Identify which cell holds the provided text, then report its [x, y] central coordinate. 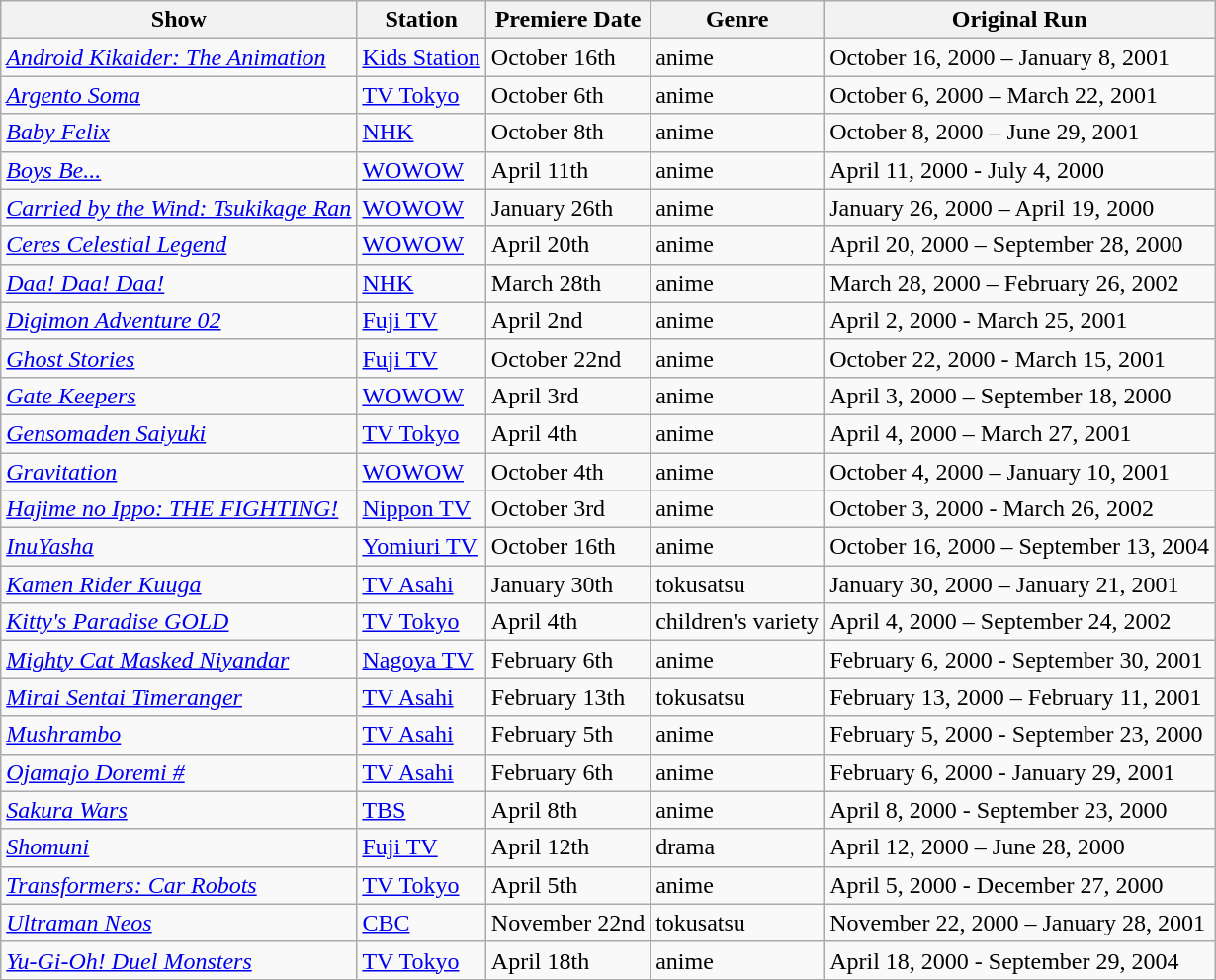
October 6, 2000 – March 22, 2001 [1020, 95]
Carried by the Wind: Tsukikage Ran [179, 208]
October 16, 2000 – September 13, 2004 [1020, 547]
April 2nd [567, 320]
April 20, 2000 – September 28, 2000 [1020, 245]
February 13, 2000 – February 11, 2001 [1020, 697]
drama [738, 847]
February 5th [567, 735]
Shomuni [179, 847]
October 6th [567, 95]
Original Run [1020, 20]
March 28th [567, 283]
Mushrambo [179, 735]
April 5th [567, 885]
April 8th [567, 810]
October 22, 2000 - March 15, 2001 [1020, 358]
children's variety [738, 622]
January 26th [567, 208]
April 8, 2000 - September 23, 2000 [1020, 810]
October 16, 2000 – January 8, 2001 [1020, 57]
CBC [421, 923]
Genre [738, 20]
Ojamajo Doremi # [179, 772]
April 12, 2000 – June 28, 2000 [1020, 847]
April 4, 2000 – September 24, 2002 [1020, 622]
Baby Felix [179, 133]
October 8, 2000 – June 29, 2001 [1020, 133]
Ultraman Neos [179, 923]
Argento Soma [179, 95]
Ghost Stories [179, 358]
Yu-Gi-Oh! Duel Monsters [179, 960]
Transformers: Car Robots [179, 885]
Gensomaden Saiyuki [179, 433]
February 6, 2000 - September 30, 2001 [1020, 660]
Boys Be... [179, 170]
Kids Station [421, 57]
April 20th [567, 245]
Hajime no Ippo: THE FIGHTING! [179, 509]
April 18th [567, 960]
April 2, 2000 - March 25, 2001 [1020, 320]
October 8th [567, 133]
Premiere Date [567, 20]
November 22, 2000 – January 28, 2001 [1020, 923]
Nippon TV [421, 509]
February 5, 2000 - September 23, 2000 [1020, 735]
Digimon Adventure 02 [179, 320]
Gate Keepers [179, 396]
April 3rd [567, 396]
October 4th [567, 472]
Show [179, 20]
InuYasha [179, 547]
Mirai Sentai Timeranger [179, 697]
Daa! Daa! Daa! [179, 283]
Ceres Celestial Legend [179, 245]
April 5, 2000 - December 27, 2000 [1020, 885]
October 22nd [567, 358]
Station [421, 20]
Mighty Cat Masked Niyandar [179, 660]
April 18, 2000 - September 29, 2004 [1020, 960]
February 6, 2000 - January 29, 2001 [1020, 772]
March 28, 2000 – February 26, 2002 [1020, 283]
April 4, 2000 – March 27, 2001 [1020, 433]
January 30th [567, 584]
TBS [421, 810]
April 12th [567, 847]
October 3, 2000 - March 26, 2002 [1020, 509]
Kamen Rider Kuuga [179, 584]
Yomiuri TV [421, 547]
Gravitation [179, 472]
April 11th [567, 170]
October 4, 2000 – January 10, 2001 [1020, 472]
Kitty's Paradise GOLD [179, 622]
January 30, 2000 – January 21, 2001 [1020, 584]
January 26, 2000 – April 19, 2000 [1020, 208]
November 22nd [567, 923]
April 3, 2000 – September 18, 2000 [1020, 396]
October 3rd [567, 509]
Nagoya TV [421, 660]
Android Kikaider: The Animation [179, 57]
April 11, 2000 - July 4, 2000 [1020, 170]
February 13th [567, 697]
Sakura Wars [179, 810]
